Identify which cell holds the provided text, then report its [X, Y] central coordinate. 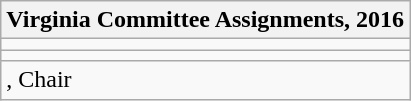
, Chair [206, 80]
Virginia Committee Assignments, 2016 [206, 20]
